Detect which cell encompasses the target text, then output its (X, Y) center coordinate. 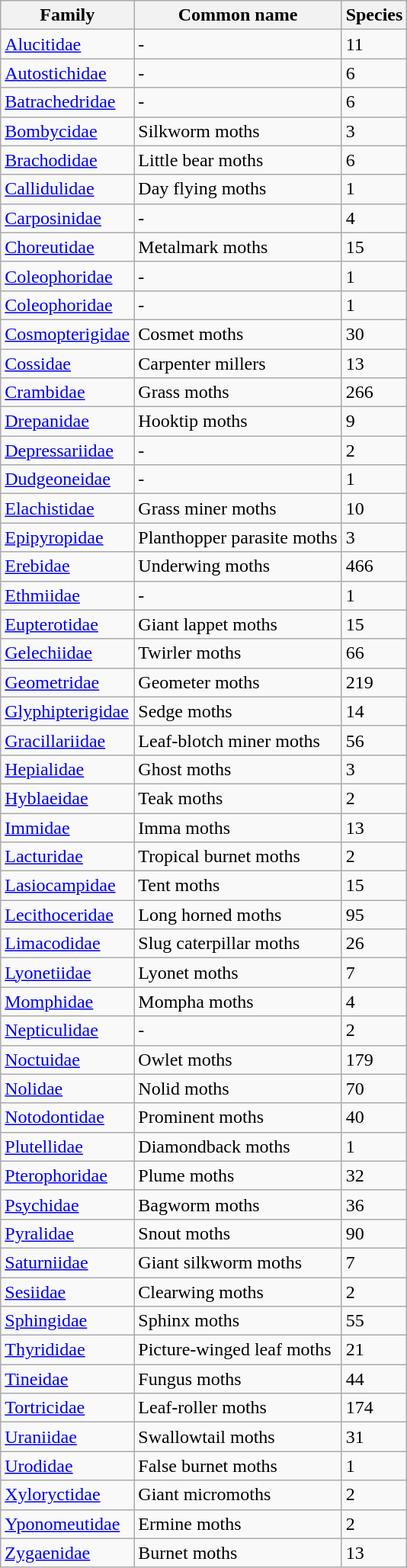
Nolidae (67, 1089)
Giant micromoths (238, 1495)
Plutellidae (67, 1146)
Planthopper parasite moths (238, 537)
Lecithoceridae (67, 915)
Pterophoridae (67, 1175)
False burnet moths (238, 1466)
Mompha moths (238, 1002)
Autostichidae (67, 73)
Limacodidae (67, 944)
Gracillariidae (67, 740)
Geometer moths (238, 682)
Momphidae (67, 1002)
32 (374, 1175)
Alucitidae (67, 44)
70 (374, 1089)
Cosmopterigidae (67, 334)
Cosmet moths (238, 334)
Eupterotidae (67, 624)
Tineidae (67, 1379)
Little bear moths (238, 160)
Carpenter millers (238, 364)
Burnet moths (238, 1553)
Silkworm moths (238, 131)
Lasiocampidae (67, 886)
Glyphipterigidae (67, 711)
Sesiidae (67, 1292)
Giant silkworm moths (238, 1262)
Drepanidae (67, 422)
Dudgeoneidae (67, 479)
Common name (238, 15)
Hooktip moths (238, 422)
Nolid moths (238, 1089)
Tortricidae (67, 1408)
179 (374, 1060)
Imma moths (238, 827)
Sedge moths (238, 711)
Zygaenidae (67, 1553)
Pyralidae (67, 1233)
Xyloryctidae (67, 1495)
95 (374, 915)
219 (374, 682)
Underwing moths (238, 566)
Saturniidae (67, 1262)
56 (374, 740)
Family (67, 15)
Choreutidae (67, 247)
44 (374, 1379)
Batrachedridae (67, 102)
Yponomeutidae (67, 1524)
Prominent moths (238, 1117)
11 (374, 44)
Ghost moths (238, 769)
Hepialidae (67, 769)
Grass moths (238, 393)
40 (374, 1117)
Hyblaeidae (67, 798)
Tropical burnet moths (238, 857)
Diamondback moths (238, 1146)
Slug caterpillar moths (238, 944)
14 (374, 711)
Notodontidae (67, 1117)
Owlet moths (238, 1060)
Fungus moths (238, 1379)
26 (374, 944)
Crambidae (67, 393)
90 (374, 1233)
Uraniidae (67, 1437)
Urodidae (67, 1466)
Bagworm moths (238, 1204)
Tent moths (238, 886)
Ermine moths (238, 1524)
36 (374, 1204)
Plume moths (238, 1175)
Twirler moths (238, 653)
55 (374, 1321)
Lyonetiidae (67, 973)
Species (374, 15)
Psychidae (67, 1204)
Depressariidae (67, 451)
Lacturidae (67, 857)
Brachodidae (67, 160)
10 (374, 508)
Noctuidae (67, 1060)
466 (374, 566)
Leaf-roller moths (238, 1408)
Cossidae (67, 364)
Immidae (67, 827)
Picture-winged leaf moths (238, 1350)
Geometridae (67, 682)
Snout moths (238, 1233)
Swallowtail moths (238, 1437)
Metalmark moths (238, 247)
Thyrididae (67, 1350)
Day flying moths (238, 189)
Long horned moths (238, 915)
Teak moths (238, 798)
Leaf-blotch miner moths (238, 740)
Erebidae (67, 566)
Bombycidae (67, 131)
174 (374, 1408)
Clearwing moths (238, 1292)
Lyonet moths (238, 973)
Elachistidae (67, 508)
21 (374, 1350)
30 (374, 334)
Grass miner moths (238, 508)
31 (374, 1437)
Sphingidae (67, 1321)
66 (374, 653)
Ethmiidae (67, 595)
Gelechiidae (67, 653)
Sphinx moths (238, 1321)
Carposinidae (67, 218)
Nepticulidae (67, 1031)
Giant lappet moths (238, 624)
9 (374, 422)
266 (374, 393)
Epipyropidae (67, 537)
Callidulidae (67, 189)
